Find where the given text appears and provide that cell's center as (X, Y) coordinate. 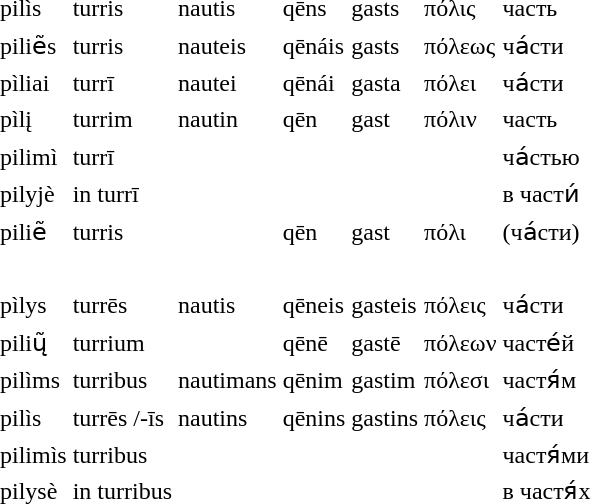
qēnē (314, 344)
turrium (122, 344)
qēnim (314, 381)
qēnins (314, 418)
nautin (228, 121)
turrēs (122, 307)
πόλεων (460, 344)
gasts (385, 46)
πόλεσι (460, 381)
in turrī (122, 195)
gasta (385, 83)
nautimans (228, 381)
turrēs /-īs (122, 418)
πόλει (460, 83)
gastins (385, 418)
πόλιν (460, 121)
nautei (228, 83)
turrim (122, 121)
πόλεως (460, 46)
nauteis (228, 46)
nautis (228, 307)
nautins (228, 418)
gasteis (385, 307)
qēneis (314, 307)
πόλι (460, 232)
qēnái (314, 83)
qēnáis (314, 46)
gastē (385, 344)
gastim (385, 381)
